From the cell containing the given text, extract its center point as (x, y) coordinate. 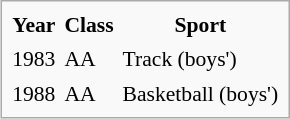
Year (34, 25)
Class (88, 25)
Basketball (boys') (201, 94)
Track (boys') (201, 59)
Sport (201, 25)
1983 (34, 59)
1988 (34, 94)
